Capture the cell that displays the provided text and extract its (X, Y) central coordinate. 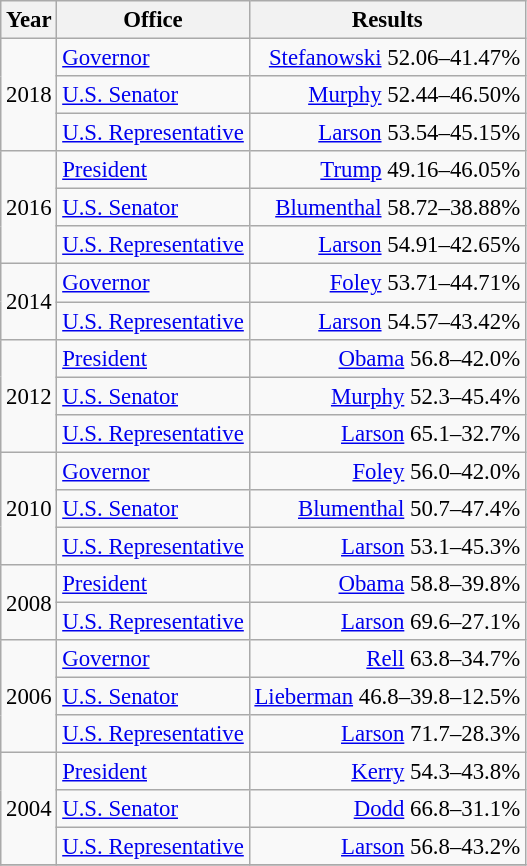
2012 (29, 396)
Larson 54.57–43.42% (387, 321)
Larson 53.54–45.15% (387, 133)
Lieberman 46.8–39.8–12.5% (387, 697)
Trump 49.16–46.05% (387, 170)
Larson 53.1–45.3% (387, 546)
Murphy 52.3–45.4% (387, 396)
Foley 56.0–42.0% (387, 471)
2004 (29, 810)
Obama 58.8–39.8% (387, 584)
Dodd 66.8–31.1% (387, 809)
Results (387, 20)
2006 (29, 696)
Rell 63.8–34.7% (387, 659)
Larson 54.91–42.65% (387, 245)
Blumenthal 50.7–47.4% (387, 509)
Obama 56.8–42.0% (387, 358)
2018 (29, 96)
Kerry 54.3–43.8% (387, 772)
Murphy 52.44–46.50% (387, 95)
Larson 71.7–28.3% (387, 734)
Larson 69.6–27.1% (387, 621)
Stefanowski 52.06–41.47% (387, 58)
Year (29, 20)
Foley 53.71–44.71% (387, 283)
2010 (29, 508)
Blumenthal 58.72–38.88% (387, 208)
2008 (29, 602)
2014 (29, 302)
Larson 56.8–43.2% (387, 847)
2016 (29, 208)
Office (153, 20)
Larson 65.1–32.7% (387, 433)
